Extract the (X, Y) coordinate from the center of the cell holding the provided text.  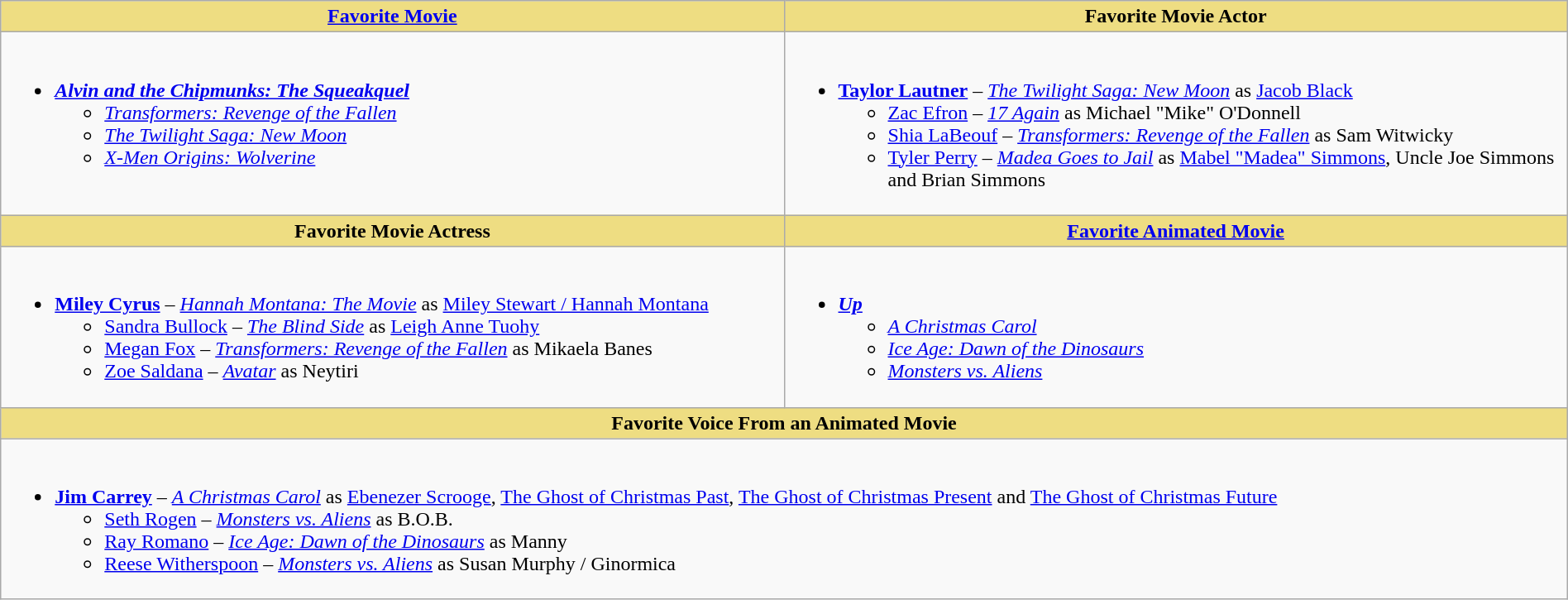
Favorite Animated Movie (1176, 231)
Favorite Movie (392, 17)
Favorite Voice From an Animated Movie (784, 423)
UpA Christmas CarolIce Age: Dawn of the DinosaursMonsters vs. Aliens (1176, 327)
Favorite Movie Actress (392, 231)
Favorite Movie Actor (1176, 17)
Alvin and the Chipmunks: The SqueakquelTransformers: Revenge of the FallenThe Twilight Saga: New MoonX-Men Origins: Wolverine (392, 124)
